Capture the cell that displays the provided text and extract its (x, y) central coordinate. 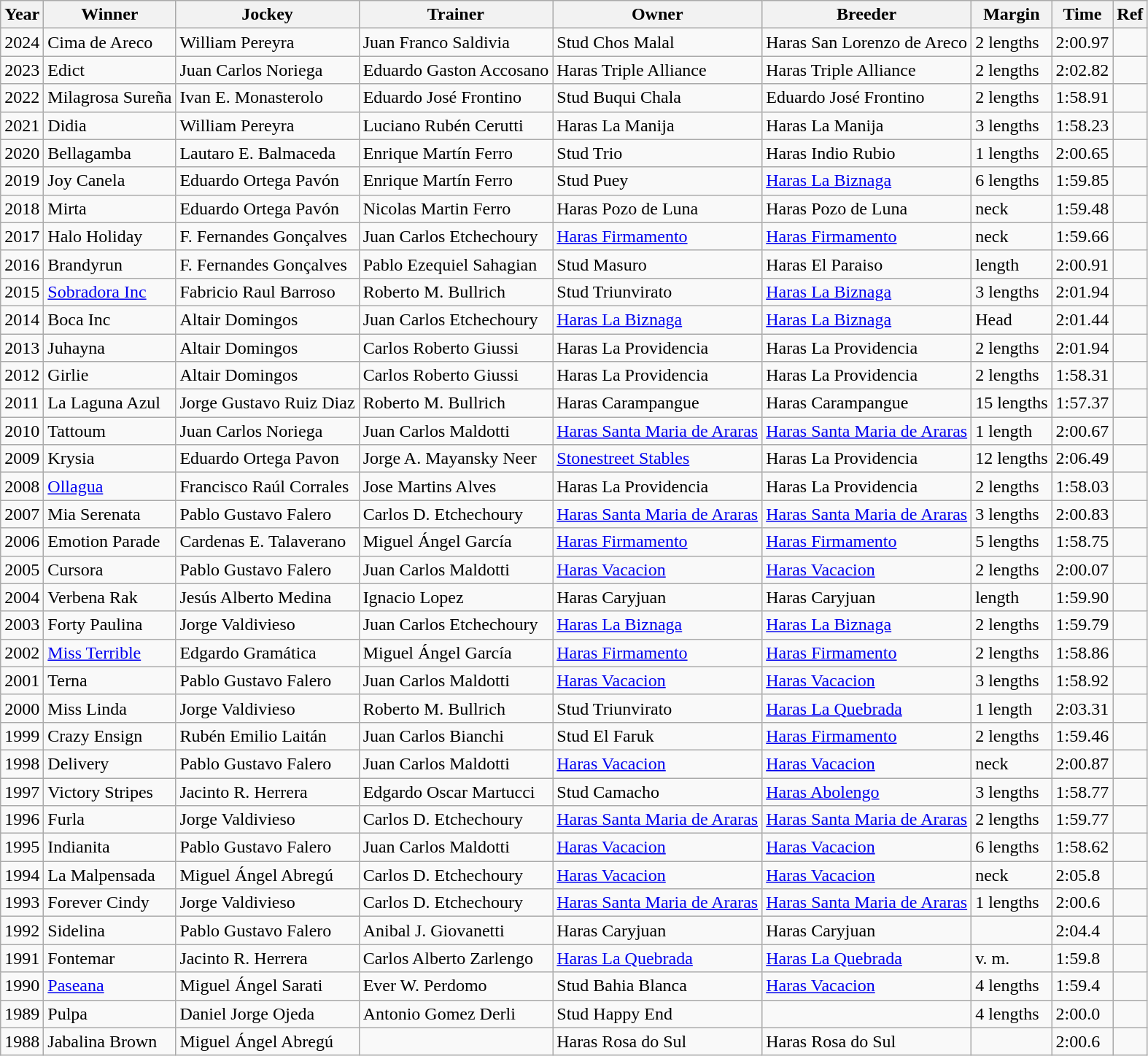
Haras Abolengo (866, 791)
1996 (22, 820)
2004 (22, 597)
Paseana (109, 986)
1:59.77 (1082, 820)
Miss Linda (109, 708)
Emotion Parade (109, 542)
Stud Camacho (658, 791)
2:00.65 (1082, 153)
Tattoum (109, 431)
2023 (22, 70)
Stud Bahia Blanca (658, 986)
Pulpa (109, 1014)
Eduardo Gaston Accosano (456, 70)
2003 (22, 625)
1:59.66 (1082, 236)
Stud Buqui Chala (658, 98)
Forty Paulina (109, 625)
Ignacio Lopez (456, 597)
Fontemar (109, 958)
2018 (22, 209)
Juan Franco Saldivia (456, 42)
Jose Martins Alves (456, 486)
La Laguna Azul (109, 403)
Haras El Paraiso (866, 264)
Joy Canela (109, 181)
2014 (22, 319)
2019 (22, 181)
Rubén Emilio Laitán (267, 736)
Stud Chos Malal (658, 42)
Brandyrun (109, 264)
Jockey (267, 15)
1:58.31 (1082, 376)
1:58.92 (1082, 680)
1:59.48 (1082, 209)
Verbena Rak (109, 597)
Head (1012, 319)
1997 (22, 791)
Bellagamba (109, 153)
Terna (109, 680)
Ref (1130, 15)
2:03.31 (1082, 708)
2024 (22, 42)
Carlos Alberto Zarlengo (456, 958)
Furla (109, 820)
2:00.67 (1082, 431)
Didia (109, 125)
Miss Terrible (109, 653)
1:58.03 (1082, 486)
5 lengths (1012, 542)
2001 (22, 680)
Cima de Areco (109, 42)
2:00.91 (1082, 264)
1990 (22, 986)
1992 (22, 931)
Crazy Ensign (109, 736)
Stud Puey (658, 181)
La Malpensada (109, 875)
2016 (22, 264)
2:02.82 (1082, 70)
Nicolas Martin Ferro (456, 209)
2:06.49 (1082, 459)
2:00.87 (1082, 764)
Antonio Gomez Derli (456, 1014)
2017 (22, 236)
Juhayna (109, 348)
2015 (22, 292)
Winner (109, 15)
Owner (658, 15)
Delivery (109, 764)
Jesús Alberto Medina (267, 597)
2008 (22, 486)
1:59.90 (1082, 597)
Indianita (109, 847)
Anibal J. Giovanetti (456, 931)
2010 (22, 431)
1:59.85 (1082, 181)
2000 (22, 708)
2:00.0 (1082, 1014)
2002 (22, 653)
2005 (22, 570)
2:00.83 (1082, 514)
2:00.97 (1082, 42)
2009 (22, 459)
12 lengths (1012, 459)
Boca Inc (109, 319)
Juan Carlos Bianchi (456, 736)
Ivan E. Monasterolo (267, 98)
v. m. (1012, 958)
Milagrosa Sureña (109, 98)
Krysia (109, 459)
2021 (22, 125)
Daniel Jorge Ojeda (267, 1014)
2022 (22, 98)
1991 (22, 958)
Pablo Ezequiel Sahagian (456, 264)
1989 (22, 1014)
Jabalina Brown (109, 1041)
1:58.75 (1082, 542)
Lautaro E. Balmaceda (267, 153)
Girlie (109, 376)
Sobradora Inc (109, 292)
Edict (109, 70)
Time (1082, 15)
Stud Trio (658, 153)
Victory Stripes (109, 791)
1998 (22, 764)
Ever W. Perdomo (456, 986)
1:58.77 (1082, 791)
Fabricio Raul Barroso (267, 292)
1:59.79 (1082, 625)
1:58.62 (1082, 847)
Eduardo Ortega Pavon (267, 459)
Breeder (866, 15)
15 lengths (1012, 403)
1:58.91 (1082, 98)
2013 (22, 348)
1999 (22, 736)
1:58.23 (1082, 125)
Ollagua (109, 486)
Cursora (109, 570)
1988 (22, 1041)
1995 (22, 847)
2:01.44 (1082, 319)
1994 (22, 875)
Mia Serenata (109, 514)
Year (22, 15)
2011 (22, 403)
Sidelina (109, 931)
1993 (22, 903)
Mirta (109, 209)
Jorge A. Mayansky Neer (456, 459)
2:04.4 (1082, 931)
2020 (22, 153)
Stud Masuro (658, 264)
Forever Cindy (109, 903)
1:59.8 (1082, 958)
Luciano Rubén Cerutti (456, 125)
Trainer (456, 15)
Cardenas E. Talaverano (267, 542)
2007 (22, 514)
2:05.8 (1082, 875)
Haras Indio Rubio (866, 153)
1:59.46 (1082, 736)
Edgardo Gramática (267, 653)
Francisco Raúl Corrales (267, 486)
Jorge Gustavo Ruiz Diaz (267, 403)
Stonestreet Stables (658, 459)
2006 (22, 542)
Miguel Ángel Sarati (267, 986)
1:58.86 (1082, 653)
2:00.07 (1082, 570)
Halo Holiday (109, 236)
1:59.4 (1082, 986)
Margin (1012, 15)
Stud El Faruk (658, 736)
1:57.37 (1082, 403)
2012 (22, 376)
Haras San Lorenzo de Areco (866, 42)
Edgardo Oscar Martucci (456, 791)
Stud Happy End (658, 1014)
